Return (X, Y) of the center of cell containing provided text 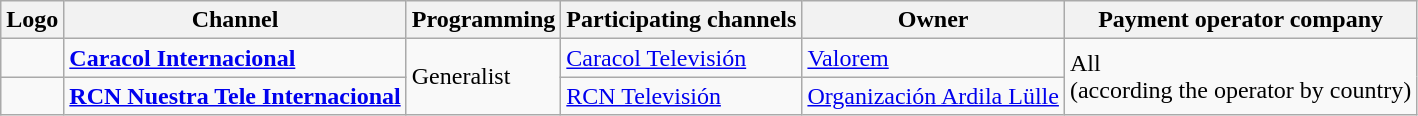
All(according the operator by country) (1240, 77)
Programming (484, 20)
Channel (235, 20)
Payment operator company (1240, 20)
RCN Nuestra Tele Internacional (235, 96)
RCN Televisión (682, 96)
Organización Ardila Lülle (934, 96)
Generalist (484, 77)
Caracol Televisión (682, 58)
Valorem (934, 58)
Logo (32, 20)
Caracol Internacional (235, 58)
Participating channels (682, 20)
Owner (934, 20)
